Search for the cell housing the specified text and yield its (X, Y) center coordinate. 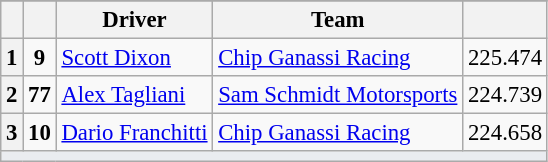
3 (12, 133)
Dario Franchitti (134, 133)
9 (40, 58)
224.739 (506, 95)
Team (338, 20)
1 (12, 58)
224.658 (506, 133)
77 (40, 95)
2 (12, 95)
Alex Tagliani (134, 95)
10 (40, 133)
225.474 (506, 58)
Scott Dixon (134, 58)
Sam Schmidt Motorsports (338, 95)
Driver (134, 20)
